Return (x, y) of the center of cell containing provided text 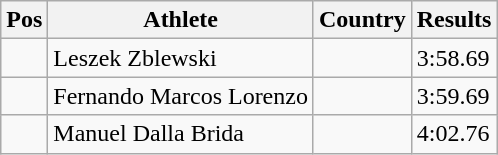
3:59.69 (454, 96)
Country (362, 20)
Fernando Marcos Lorenzo (181, 96)
3:58.69 (454, 58)
Pos (24, 20)
Athlete (181, 20)
Leszek Zblewski (181, 58)
Results (454, 20)
4:02.76 (454, 134)
Manuel Dalla Brida (181, 134)
